Scan for the cell matching the given text and deliver its [x, y] coordinate at center. 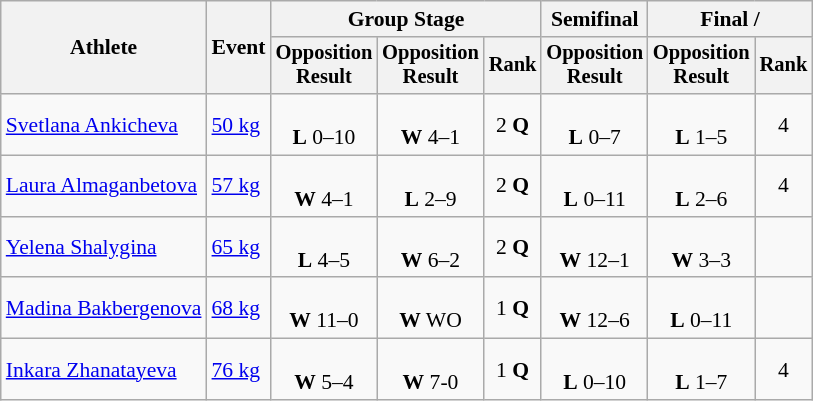
W 5–4 [324, 370]
W 11–0 [324, 308]
Laura Almaganbetova [104, 186]
W 3–3 [702, 248]
50 kg [239, 124]
L 1–5 [702, 124]
W WO [430, 308]
W 12–6 [594, 308]
Yelena Shalygina [104, 248]
Group Stage [406, 19]
Event [239, 48]
65 kg [239, 248]
76 kg [239, 370]
Final / [730, 19]
W 7-0 [430, 370]
Inkara Zhanatayeva [104, 370]
Svetlana Ankicheva [104, 124]
Madina Bakbergenova [104, 308]
L 2–9 [430, 186]
L 0–7 [594, 124]
68 kg [239, 308]
L 4–5 [324, 248]
L 2–6 [702, 186]
Athlete [104, 48]
L 1–7 [702, 370]
57 kg [239, 186]
Semifinal [594, 19]
W 6–2 [430, 248]
W 12–1 [594, 248]
